For the text-containing cell, return its midpoint in (X, Y) coordinate format. 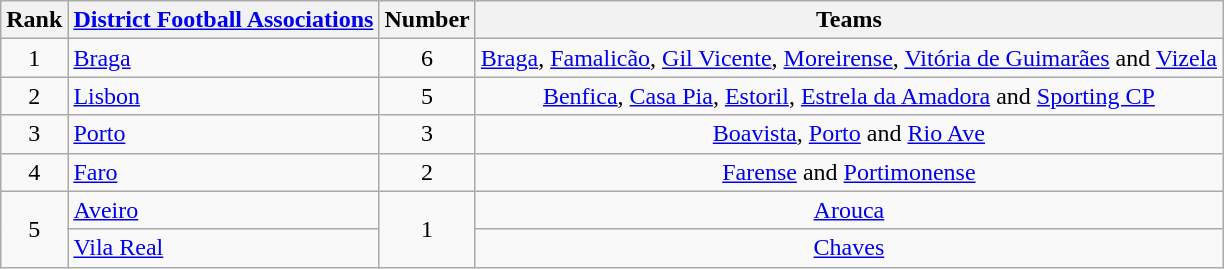
Porto (224, 134)
Arouca (848, 210)
Boavista, Porto and Rio Ave (848, 134)
Braga (224, 58)
Farense and Portimonense (848, 172)
Chaves (848, 248)
Rank (34, 20)
6 (427, 58)
Braga, Famalicão, Gil Vicente, Moreirense, Vitória de Guimarães and Vizela (848, 58)
Faro (224, 172)
District Football Associations (224, 20)
Vila Real (224, 248)
4 (34, 172)
Benfica, Casa Pia, Estoril, Estrela da Amadora and Sporting CP (848, 96)
Teams (848, 20)
Lisbon (224, 96)
Aveiro (224, 210)
Number (427, 20)
